Detect which cell encompasses the target text, then output its (x, y) center coordinate. 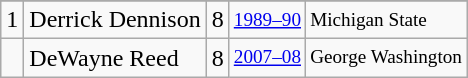
George Washington (386, 58)
1 (12, 20)
DeWayne Reed (115, 58)
Michigan State (386, 20)
2007–08 (267, 58)
Derrick Dennison (115, 20)
1989–90 (267, 20)
